Find where the given text appears and provide that cell's center as (x, y) coordinate. 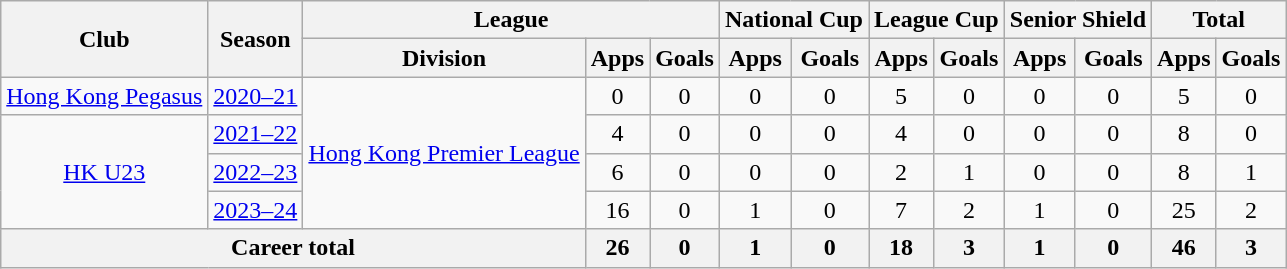
League Cup (936, 20)
Hong Kong Pegasus (104, 96)
2021–22 (256, 134)
Club (104, 39)
2020–21 (256, 96)
Senior Shield (1078, 20)
7 (900, 210)
HK U23 (104, 172)
Total (1219, 20)
Hong Kong Premier League (444, 153)
Season (256, 39)
League (512, 20)
Division (444, 58)
18 (900, 248)
Career total (293, 248)
2023–24 (256, 210)
25 (1184, 210)
46 (1184, 248)
16 (617, 210)
2022–23 (256, 172)
6 (617, 172)
26 (617, 248)
National Cup (794, 20)
